For the text-containing cell, return its midpoint in (X, Y) coordinate format. 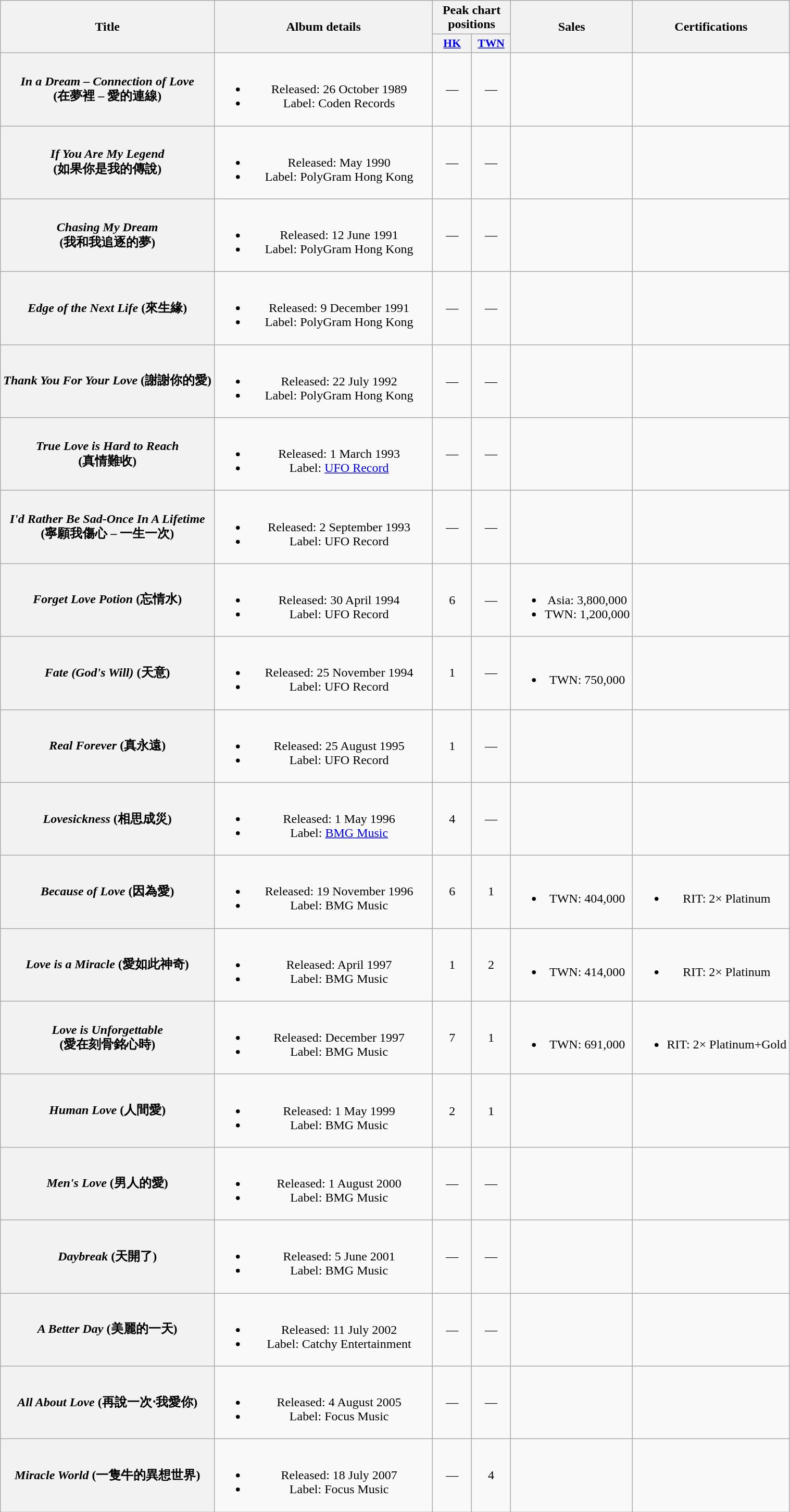
TWN: 750,000 (572, 673)
TWN: 404,000 (572, 892)
Edge of the Next Life (來生緣) (107, 308)
Album details (324, 27)
Men's Love (男人的愛) (107, 1183)
Released: 11 July 2002Label: Catchy Entertainment (324, 1329)
All About Love (再說一次‧我愛你) (107, 1403)
Title (107, 27)
Released: 1 March 1993Label: UFO Record (324, 454)
A Better Day (美麗的一天) (107, 1329)
Because of Love (因為愛) (107, 892)
Released: 2 September 1993Label: UFO Record (324, 527)
Miracle World (一隻牛的異想世界) (107, 1476)
Released: 19 November 1996Label: BMG Music (324, 892)
Released: 30 April 1994Label: UFO Record (324, 600)
Human Love (人間愛) (107, 1110)
Love is a Miracle (愛如此神奇) (107, 965)
TWN: 691,000 (572, 1038)
Real Forever (真永遠) (107, 746)
TWN: 414,000 (572, 965)
Released: December 1997Label: BMG Music (324, 1038)
Released: 1 May 1996Label: BMG Music (324, 819)
Peak chart positions (472, 18)
Released: 18 July 2007Label: Focus Music (324, 1476)
Released: 4 August 2005Label: Focus Music (324, 1403)
Lovesickness (相思成災) (107, 819)
Released: 1 May 1999Label: BMG Music (324, 1110)
In a Dream – Connection of Love(在夢裡 – 愛的連線) (107, 89)
Released: 26 October 1989Label: Coden Records (324, 89)
Chasing My Dream(我和我追逐的夢) (107, 235)
Thank You For Your Love (謝謝你的愛) (107, 381)
Released: 9 December 1991Label: PolyGram Hong Kong (324, 308)
True Love is Hard to Reach(真情難收) (107, 454)
If You Are My Legend(如果你是我的傳說) (107, 163)
Released: 12 June 1991Label: PolyGram Hong Kong (324, 235)
Released: 25 August 1995Label: UFO Record (324, 746)
Released: May 1990Label: PolyGram Hong Kong (324, 163)
Love is Unforgettable(愛在刻骨銘心時) (107, 1038)
TWN (492, 44)
Released: 22 July 1992Label: PolyGram Hong Kong (324, 381)
Released: 25 November 1994Label: UFO Record (324, 673)
Sales (572, 27)
Released: April 1997Label: BMG Music (324, 965)
Forget Love Potion (忘情水) (107, 600)
7 (452, 1038)
I'd Rather Be Sad-Once In A Lifetime(寧願我傷心 – 一生一次) (107, 527)
HK (452, 44)
Fate (God's Will) (天意) (107, 673)
Daybreak (天開了) (107, 1256)
Released: 5 June 2001Label: BMG Music (324, 1256)
Asia: 3,800,000TWN: 1,200,000 (572, 600)
Certifications (711, 27)
RIT: 2× Platinum+Gold (711, 1038)
Released: 1 August 2000Label: BMG Music (324, 1183)
